Identify which cell holds the provided text, then report its (x, y) central coordinate. 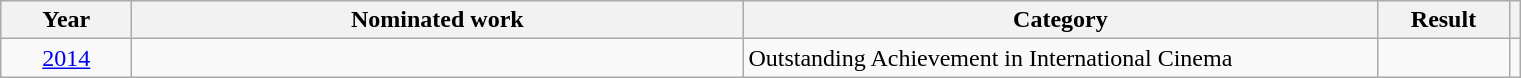
Result (1444, 20)
Outstanding Achievement in International Cinema (1060, 58)
Year (66, 20)
Category (1060, 20)
Nominated work (438, 20)
2014 (66, 58)
